Identify which cell holds the provided text, then report its [x, y] central coordinate. 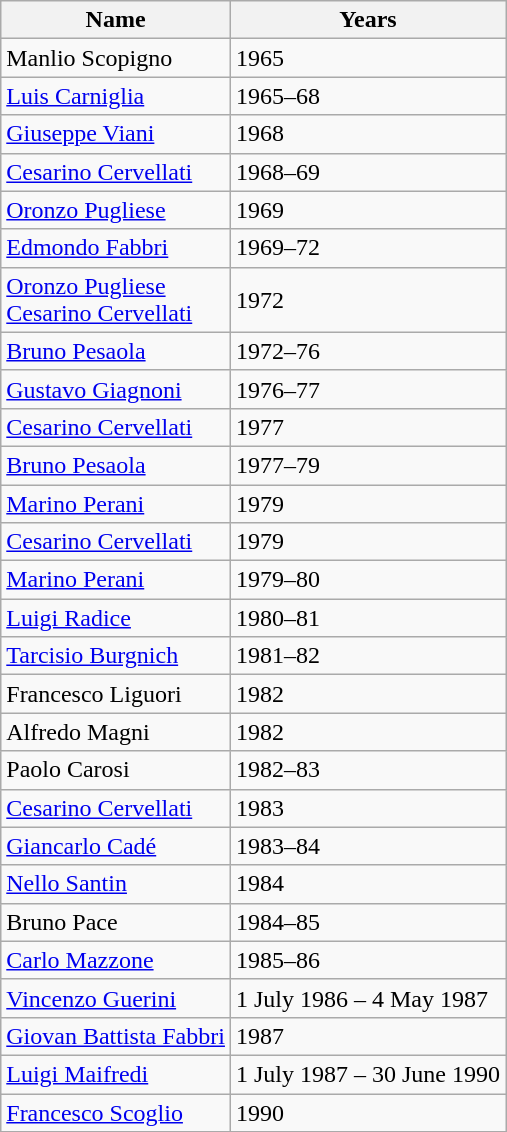
1972–76 [368, 351]
1984 [368, 884]
Carlo Mazzone [116, 960]
1 July 1986 – 4 May 1987 [368, 998]
Vincenzo Guerini [116, 998]
1982–83 [368, 770]
1965 [368, 58]
Giuseppe Viani [116, 134]
Nello Santin [116, 884]
Francesco Liguori [116, 694]
1977–79 [368, 465]
1983–84 [368, 846]
Tarcisio Burgnich [116, 656]
1990 [368, 1113]
Bruno Pace [116, 922]
Oronzo Pugliese [116, 210]
1979–80 [368, 580]
Luigi Maifredi [116, 1074]
1968–69 [368, 172]
1987 [368, 1036]
Name [116, 20]
Luigi Radice [116, 618]
Oronzo PuglieseCesarino Cervellati [116, 300]
1981–82 [368, 656]
1969 [368, 210]
Alfredo Magni [116, 732]
1965–68 [368, 96]
1 July 1987 – 30 June 1990 [368, 1074]
1985–86 [368, 960]
1977 [368, 427]
1976–77 [368, 389]
Manlio Scopigno [116, 58]
1984–85 [368, 922]
Years [368, 20]
Giovan Battista Fabbri [116, 1036]
1969–72 [368, 248]
Luis Carniglia [116, 96]
Paolo Carosi [116, 770]
Gustavo Giagnoni [116, 389]
1968 [368, 134]
1980–81 [368, 618]
1983 [368, 808]
Giancarlo Cadé [116, 846]
1972 [368, 300]
Francesco Scoglio [116, 1113]
Edmondo Fabbri [116, 248]
